Capture the cell that displays the provided text and extract its (x, y) central coordinate. 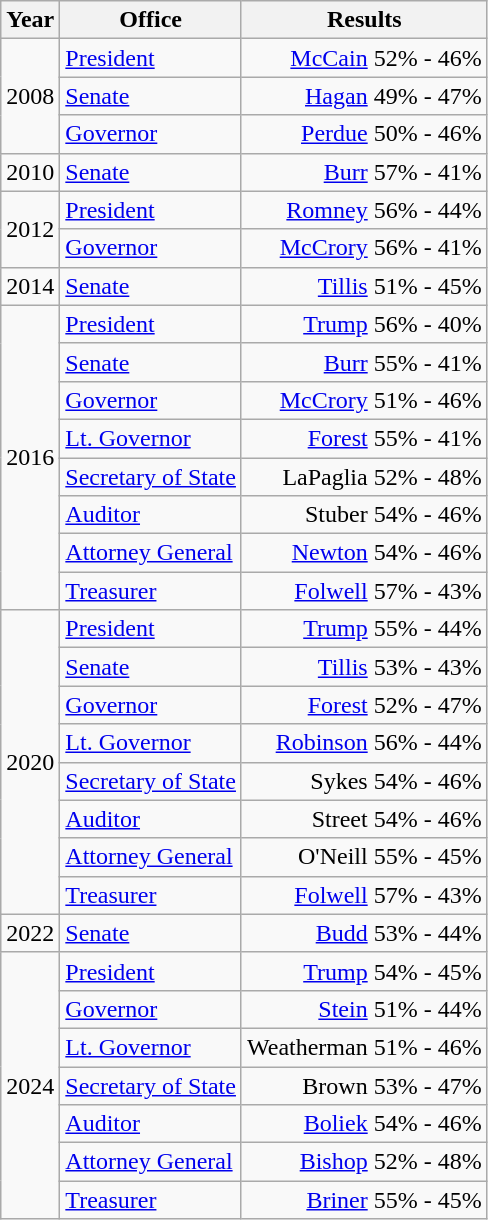
Perdue 50% - 46% (364, 134)
Forest 52% - 47% (364, 705)
O'Neill 55% - 45% (364, 857)
McCrory 51% - 46% (364, 400)
Year (30, 20)
LaPaglia 52% - 48% (364, 477)
Tillis 53% - 43% (364, 667)
Robinson 56% - 44% (364, 743)
Weatherman 51% - 46% (364, 1047)
2014 (30, 286)
Burr 57% - 41% (364, 172)
McCrory 56% - 41% (364, 248)
Burr 55% - 41% (364, 362)
2010 (30, 172)
2024 (30, 1085)
Bishop 52% - 48% (364, 1162)
Trump 54% - 45% (364, 971)
Brown 53% - 47% (364, 1085)
Results (364, 20)
Tillis 51% - 45% (364, 286)
2022 (30, 933)
Romney 56% - 44% (364, 210)
Boliek 54% - 46% (364, 1124)
2012 (30, 229)
Briner 55% - 45% (364, 1200)
Trump 56% - 40% (364, 324)
2020 (30, 762)
Budd 53% - 44% (364, 933)
2016 (30, 457)
Newton 54% - 46% (364, 553)
2008 (30, 96)
Sykes 54% - 46% (364, 781)
McCain 52% - 46% (364, 58)
Stuber 54% - 46% (364, 515)
Office (151, 20)
Trump 55% - 44% (364, 629)
Hagan 49% - 47% (364, 96)
Stein 51% - 44% (364, 1009)
Forest 55% - 41% (364, 438)
Street 54% - 46% (364, 819)
